Find where the given text appears and provide that cell's center as [x, y] coordinate. 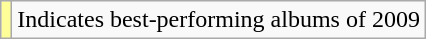
Indicates best-performing albums of 2009 [219, 20]
